Search for the cell housing the specified text and yield its [X, Y] center coordinate. 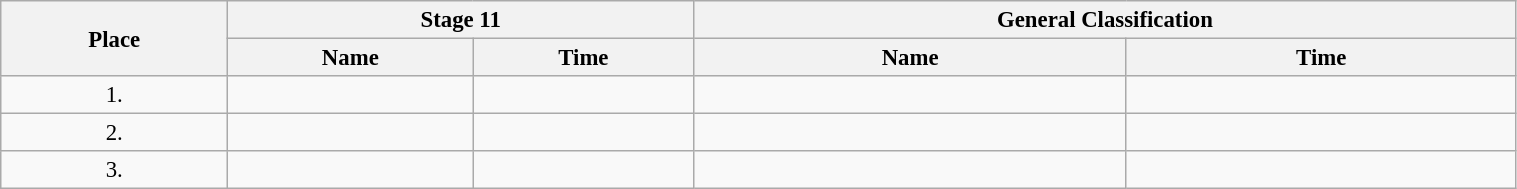
General Classification [1105, 20]
Stage 11 [461, 20]
1. [114, 95]
2. [114, 133]
Place [114, 38]
3. [114, 170]
